Return the [x, y] coordinate for the center point of the cell that contains the specified text.  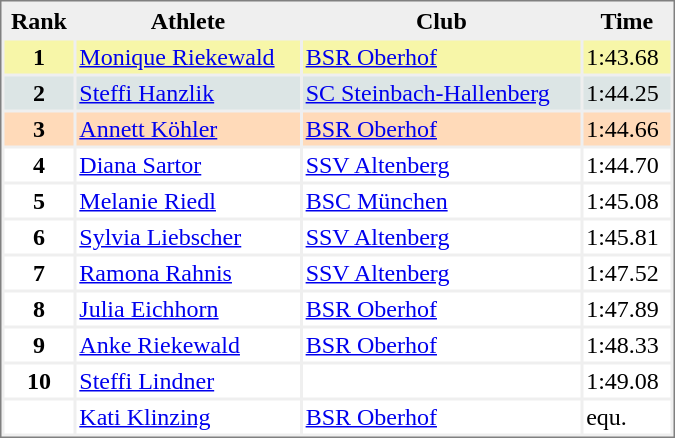
1:43.68 [626, 56]
4 [38, 164]
7 [38, 272]
Steffi Hanzlik [188, 92]
Melanie Riedl [188, 200]
Monique Riekewald [188, 56]
Diana Sartor [188, 164]
10 [38, 380]
1:47.52 [626, 272]
2 [38, 92]
5 [38, 200]
Club [442, 20]
1:47.89 [626, 308]
9 [38, 344]
Rank [38, 20]
1:44.25 [626, 92]
8 [38, 308]
Julia Eichhorn [188, 308]
equ. [626, 416]
Anke Riekewald [188, 344]
Time [626, 20]
Kati Klinzing [188, 416]
1:45.81 [626, 236]
Annett Köhler [188, 128]
Steffi Lindner [188, 380]
SC Steinbach-Hallenberg [442, 92]
1:44.66 [626, 128]
3 [38, 128]
Athlete [188, 20]
1:45.08 [626, 200]
6 [38, 236]
1:49.08 [626, 380]
BSC München [442, 200]
1:44.70 [626, 164]
1:48.33 [626, 344]
1 [38, 56]
Ramona Rahnis [188, 272]
Sylvia Liebscher [188, 236]
